Scan for the cell matching the given text and deliver its [x, y] coordinate at center. 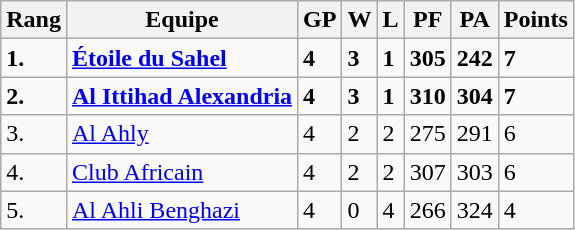
GP [320, 20]
4. [34, 172]
PF [428, 20]
1. [34, 58]
PA [474, 20]
L [390, 20]
0 [360, 210]
304 [474, 96]
266 [428, 210]
291 [474, 134]
Étoile du Sahel [182, 58]
Al Ahly [182, 134]
324 [474, 210]
303 [474, 172]
Al Ittihad Alexandria [182, 96]
307 [428, 172]
Club Africain [182, 172]
W [360, 20]
2. [34, 96]
310 [428, 96]
5. [34, 210]
Rang [34, 20]
3. [34, 134]
275 [428, 134]
305 [428, 58]
Equipe [182, 20]
Al Ahli Benghazi [182, 210]
242 [474, 58]
Points [536, 20]
